Provide the [x, y] coordinate of the cell's center where the given text is located.  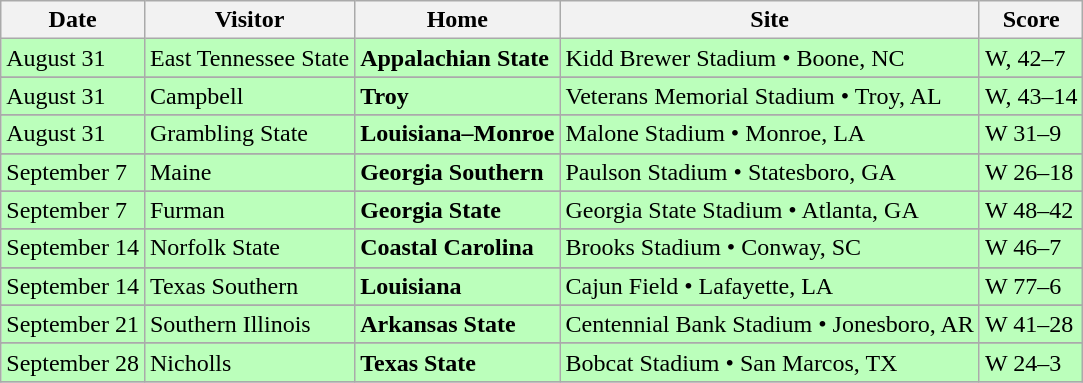
Appalachian State [458, 58]
Score [1031, 20]
Furman [249, 210]
Centennial Bank Stadium • Jonesboro, AR [770, 324]
W 26–18 [1031, 172]
W 77–6 [1031, 286]
September 21 [73, 324]
East Tennessee State [249, 58]
Arkansas State [458, 324]
W, 42–7 [1031, 58]
Bobcat Stadium • San Marcos, TX [770, 362]
Veterans Memorial Stadium • Troy, AL [770, 96]
W, 43–14 [1031, 96]
W 31–9 [1031, 134]
Georgia State Stadium • Atlanta, GA [770, 210]
Grambling State [249, 134]
Troy [458, 96]
Brooks Stadium • Conway, SC [770, 248]
Norfolk State [249, 248]
W 46–7 [1031, 248]
W 41–28 [1031, 324]
Date [73, 20]
W 24–3 [1031, 362]
Louisiana–Monroe [458, 134]
Nicholls [249, 362]
W 48–42 [1031, 210]
September 28 [73, 362]
Malone Stadium • Monroe, LA [770, 134]
Kidd Brewer Stadium • Boone, NC [770, 58]
Texas Southern [249, 286]
Louisiana [458, 286]
Coastal Carolina [458, 248]
Georgia Southern [458, 172]
Paulson Stadium • Statesboro, GA [770, 172]
Site [770, 20]
Georgia State [458, 210]
Campbell [249, 96]
Visitor [249, 20]
Cajun Field • Lafayette, LA [770, 286]
Southern Illinois [249, 324]
Home [458, 20]
Texas State [458, 362]
Maine [249, 172]
